Determine the [x, y] coordinate at the center of the cell enclosing the given text.  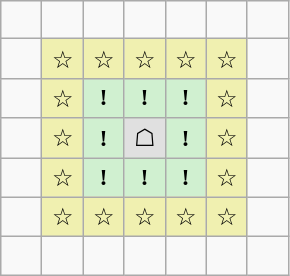
☖ [144, 138]
